Scan for the cell matching the given text and deliver its (x, y) coordinate at center. 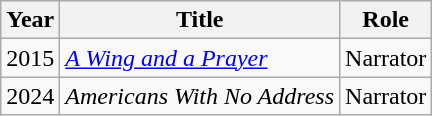
Role (386, 20)
Americans With No Address (200, 96)
A Wing and a Prayer (200, 58)
2015 (30, 58)
Title (200, 20)
Year (30, 20)
2024 (30, 96)
